Return [X, Y] of the center of cell containing provided text 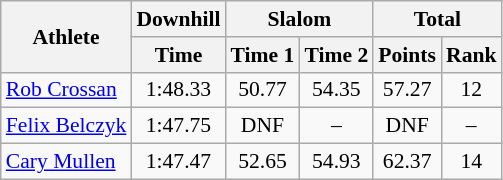
Rank [472, 55]
1:48.33 [178, 90]
54.93 [336, 162]
52.65 [262, 162]
Time [178, 55]
1:47.75 [178, 126]
Downhill [178, 19]
Time 1 [262, 55]
1:47.47 [178, 162]
Total [437, 19]
12 [472, 90]
Rob Crossan [66, 90]
62.37 [407, 162]
14 [472, 162]
50.77 [262, 90]
Time 2 [336, 55]
Cary Mullen [66, 162]
Points [407, 55]
Athlete [66, 36]
57.27 [407, 90]
Felix Belczyk [66, 126]
54.35 [336, 90]
Slalom [299, 19]
